From the cell containing the given text, extract its center point as [x, y] coordinate. 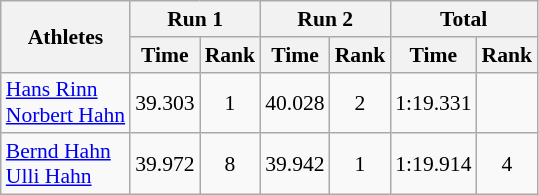
39.303 [164, 102]
Athletes [66, 36]
Total [464, 19]
39.972 [164, 164]
40.028 [294, 102]
Run 2 [325, 19]
1:19.331 [433, 102]
4 [508, 164]
Run 1 [195, 19]
8 [230, 164]
Hans RinnNorbert Hahn [66, 102]
Bernd HahnUlli Hahn [66, 164]
2 [360, 102]
39.942 [294, 164]
1:19.914 [433, 164]
